For the text-containing cell, return its midpoint in (x, y) coordinate format. 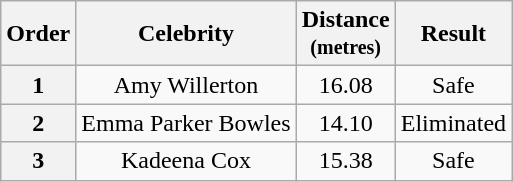
3 (38, 161)
15.38 (346, 161)
1 (38, 85)
Celebrity (186, 34)
Result (453, 34)
14.10 (346, 123)
Emma Parker Bowles (186, 123)
Kadeena Cox (186, 161)
Order (38, 34)
2 (38, 123)
Distance(metres) (346, 34)
Eliminated (453, 123)
16.08 (346, 85)
Amy Willerton (186, 85)
